Determine the (x, y) coordinate at the center of the cell enclosing the given text.  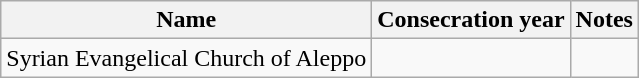
Syrian Evangelical Church of Aleppo (186, 58)
Consecration year (471, 20)
Notes (604, 20)
Name (186, 20)
